Provide the (x, y) coordinate of the cell's center where the given text is located.  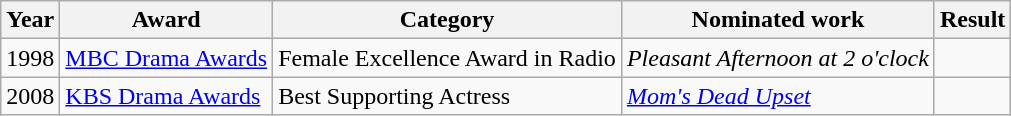
KBS Drama Awards (166, 96)
Best Supporting Actress (448, 96)
Female Excellence Award in Radio (448, 58)
1998 (30, 58)
2008 (30, 96)
Pleasant Afternoon at 2 o'clock (778, 58)
Mom's Dead Upset (778, 96)
Year (30, 20)
Category (448, 20)
Result (972, 20)
Award (166, 20)
MBC Drama Awards (166, 58)
Nominated work (778, 20)
